Extract the (x, y) coordinate from the center of the cell holding the provided text.  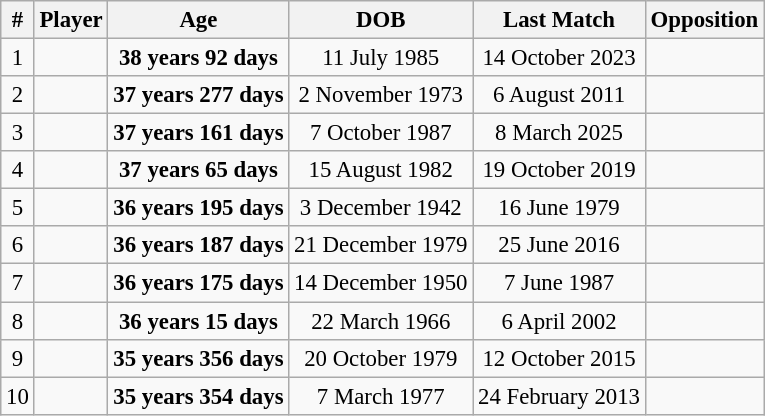
11 July 1985 (381, 58)
2 (18, 95)
19 October 2019 (560, 170)
37 years 161 days (198, 133)
38 years 92 days (198, 58)
Player (71, 20)
35 years 354 days (198, 396)
8 March 2025 (560, 133)
36 years 187 days (198, 245)
Last Match (560, 20)
6 August 2011 (560, 95)
14 October 2023 (560, 58)
3 (18, 133)
14 December 1950 (381, 283)
6 (18, 245)
3 December 1942 (381, 208)
8 (18, 321)
37 years 277 days (198, 95)
Age (198, 20)
# (18, 20)
24 February 2013 (560, 396)
12 October 2015 (560, 358)
36 years 195 days (198, 208)
Opposition (704, 20)
9 (18, 358)
10 (18, 396)
22 March 1966 (381, 321)
7 March 1977 (381, 396)
15 August 1982 (381, 170)
36 years 15 days (198, 321)
25 June 2016 (560, 245)
7 (18, 283)
5 (18, 208)
20 October 1979 (381, 358)
37 years 65 days (198, 170)
21 December 1979 (381, 245)
35 years 356 days (198, 358)
6 April 2002 (560, 321)
7 June 1987 (560, 283)
7 October 1987 (381, 133)
16 June 1979 (560, 208)
DOB (381, 20)
36 years 175 days (198, 283)
1 (18, 58)
2 November 1973 (381, 95)
4 (18, 170)
